Find where the given text appears and provide that cell's center as [X, Y] coordinate. 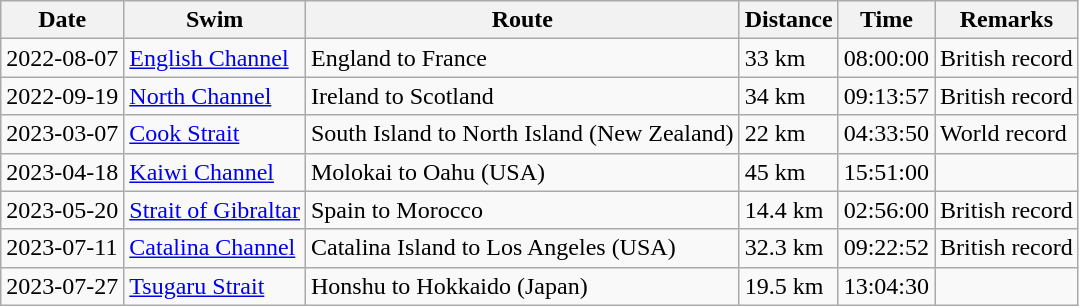
Route [522, 20]
South Island to North Island (New Zealand) [522, 134]
Ireland to Scotland [522, 96]
33 km [788, 58]
2022-09-19 [62, 96]
Date [62, 20]
Kaiwi Channel [215, 172]
19.5 km [788, 286]
Catalina Island to Los Angeles (USA) [522, 248]
2023-03-07 [62, 134]
Catalina Channel [215, 248]
2023-04-18 [62, 172]
34 km [788, 96]
Cook Strait [215, 134]
32.3 km [788, 248]
2023-07-27 [62, 286]
Honshu to Hokkaido (Japan) [522, 286]
Tsugaru Strait [215, 286]
Molokai to Oahu (USA) [522, 172]
Time [886, 20]
2023-05-20 [62, 210]
Swim [215, 20]
Strait of Gibraltar [215, 210]
04:33:50 [886, 134]
2023-07-11 [62, 248]
45 km [788, 172]
Remarks [1007, 20]
15:51:00 [886, 172]
14.4 km [788, 210]
North Channel [215, 96]
English Channel [215, 58]
Spain to Morocco [522, 210]
England to France [522, 58]
08:00:00 [886, 58]
World record [1007, 134]
22 km [788, 134]
09:22:52 [886, 248]
13:04:30 [886, 286]
2022-08-07 [62, 58]
Distance [788, 20]
09:13:57 [886, 96]
02:56:00 [886, 210]
